From the cell containing the given text, extract its center point as [X, Y] coordinate. 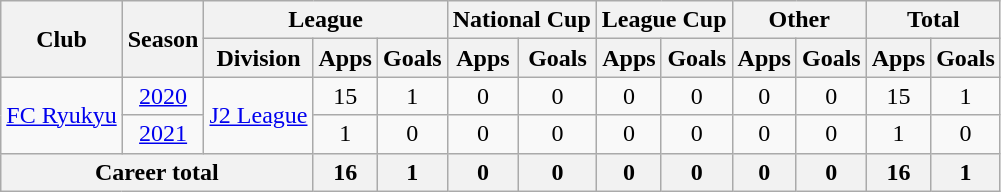
Division [258, 58]
National Cup [522, 20]
2021 [163, 134]
Club [62, 39]
League Cup [664, 20]
League [326, 20]
Total [933, 20]
Career total [157, 172]
Other [799, 20]
J2 League [258, 115]
Season [163, 39]
2020 [163, 96]
FC Ryukyu [62, 115]
